Detect which cell encompasses the target text, then output its (x, y) center coordinate. 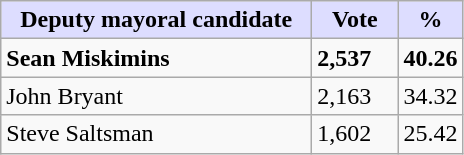
Vote (355, 20)
John Bryant (156, 96)
Sean Miskimins (156, 58)
Steve Saltsman (156, 134)
% (430, 20)
2,163 (355, 96)
34.32 (430, 96)
40.26 (430, 58)
1,602 (355, 134)
25.42 (430, 134)
2,537 (355, 58)
Deputy mayoral candidate (156, 20)
